Scan for the cell matching the given text and deliver its (x, y) coordinate at center. 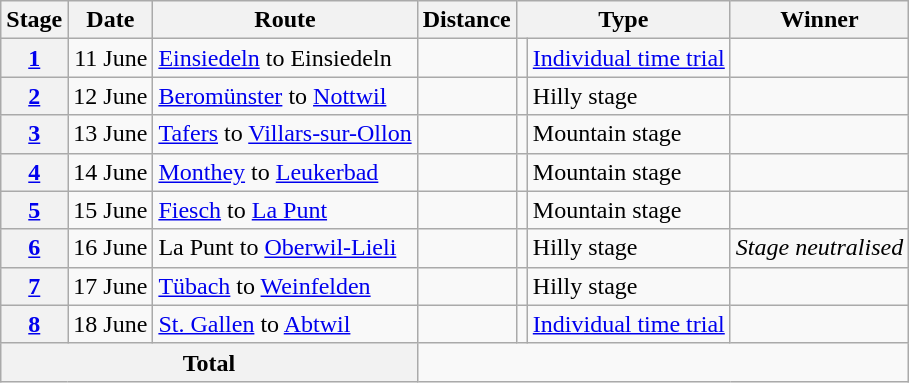
Total (209, 362)
Tafers to Villars-sur-Ollon (285, 134)
La Punt to Oberwil-Lieli (285, 248)
15 June (110, 210)
Monthey to Leukerbad (285, 172)
6 (34, 248)
Route (285, 20)
7 (34, 286)
11 June (110, 58)
Distance (466, 20)
Stage neutralised (819, 248)
Type (623, 20)
Winner (819, 20)
St. Gallen to Abtwil (285, 324)
16 June (110, 248)
Beromünster to Nottwil (285, 96)
Date (110, 20)
Stage (34, 20)
1 (34, 58)
8 (34, 324)
Tübach to Weinfelden (285, 286)
2 (34, 96)
18 June (110, 324)
Einsiedeln to Einsiedeln (285, 58)
Fiesch to La Punt (285, 210)
4 (34, 172)
17 June (110, 286)
12 June (110, 96)
3 (34, 134)
13 June (110, 134)
14 June (110, 172)
5 (34, 210)
